Search for the cell housing the specified text and yield its [x, y] center coordinate. 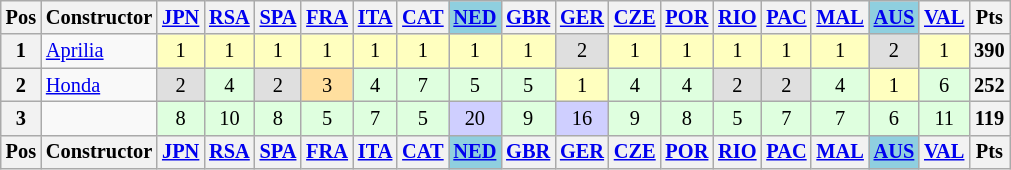
16 [582, 118]
Aprilia [99, 51]
390 [989, 51]
119 [989, 118]
11 [944, 118]
Honda [99, 85]
252 [989, 85]
20 [474, 118]
10 [229, 118]
